Return the (X, Y) coordinate for the center point of the cell that contains the specified text.  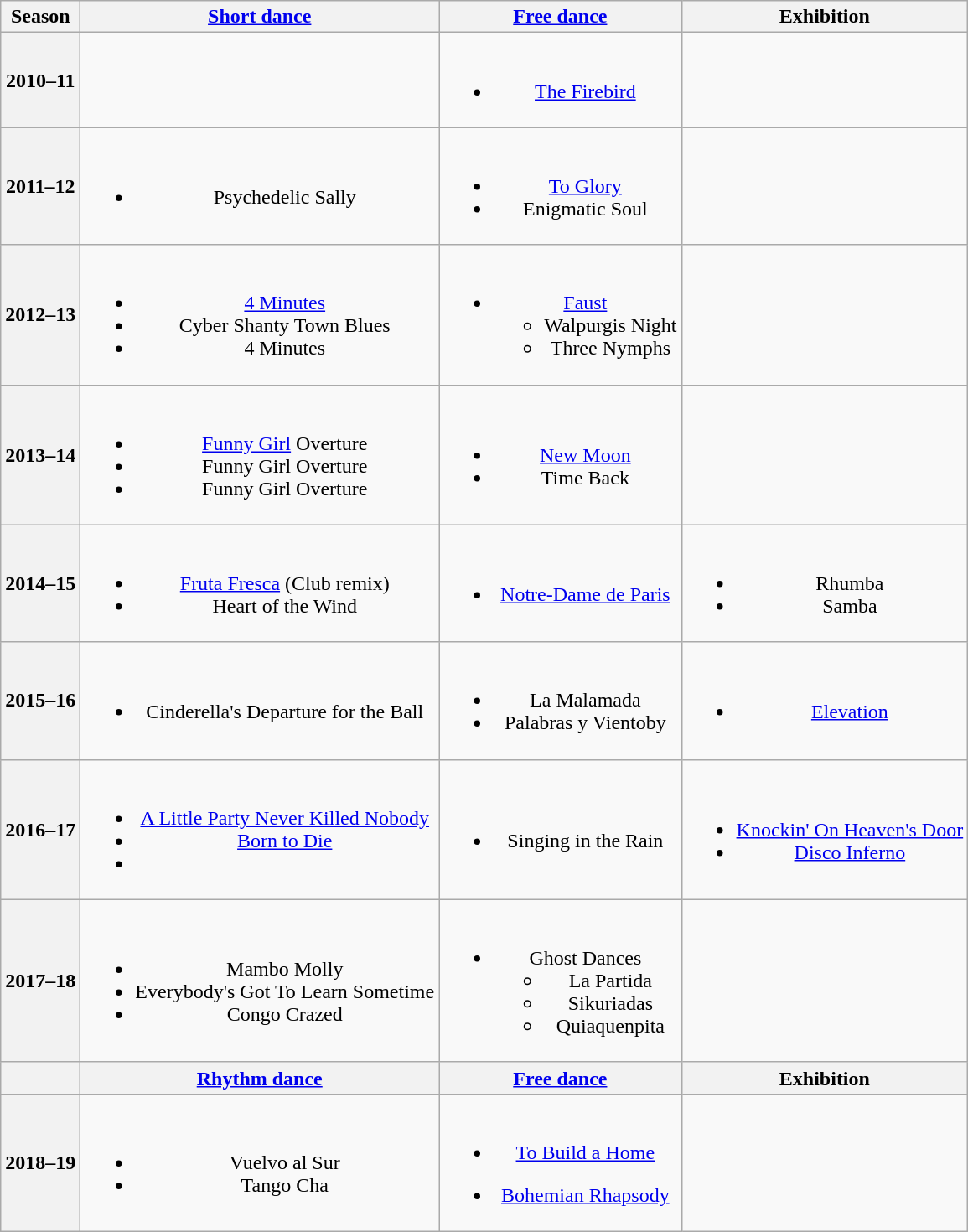
Ghost DancesLa Partida Sikuriadas Quiaquenpita (560, 981)
2017–18 (40, 981)
La MalamadaPalabras y Vientoby (560, 701)
Cinderella's Departure for the Ball (260, 701)
A Little Party Never Killed Nobody Born to Die (260, 830)
2011–12 (40, 186)
2013–14 (40, 454)
2016–17 (40, 830)
The Firebird (560, 80)
2015–16 (40, 701)
4 Minutes Cyber Shanty Town Blues 4 Minutes (260, 315)
Elevation (825, 701)
2018–19 (40, 1162)
Short dance (260, 17)
To Build a Home Bohemian Rhapsody (560, 1162)
Singing in the Rain (560, 830)
Psychedelic Sally (260, 186)
Mambo Molly Everybody's Got To Learn Sometime Congo Crazed (260, 981)
Rhythm dance (260, 1078)
Season (40, 17)
2012–13 (40, 315)
Vuelvo al Sur Tango Cha (260, 1162)
2014–15 (40, 583)
New Moon Time Back (560, 454)
2010–11 (40, 80)
To Glory Enigmatic Soul (560, 186)
Notre-Dame de Paris (560, 583)
Fruta Fresca (Club remix) Heart of the Wind (260, 583)
Funny Girl Overture Funny Girl Overture Funny Girl Overture (260, 454)
Knockin' On Heaven's Door Disco Inferno (825, 830)
Faust Walpurgis NightThree Nymphs (560, 315)
RhumbaSamba (825, 583)
